Search for the cell housing the specified text and yield its [X, Y] center coordinate. 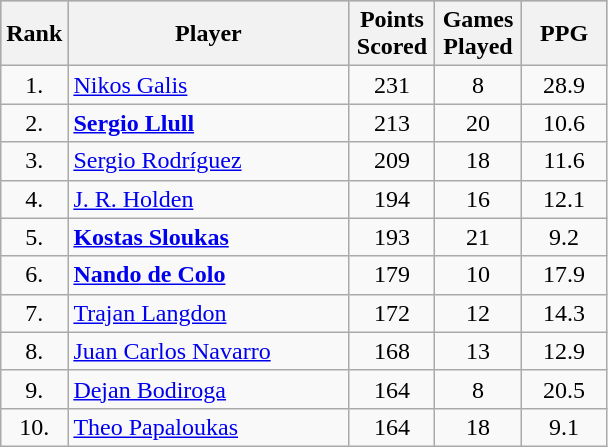
21 [478, 237]
Kostas Sloukas [208, 237]
172 [392, 313]
12.1 [564, 199]
12.9 [564, 351]
Trajan Langdon [208, 313]
7. [34, 313]
213 [392, 123]
6. [34, 275]
Juan Carlos Navarro [208, 351]
20.5 [564, 389]
Points Scored [392, 34]
Theo Papaloukas [208, 427]
8. [34, 351]
17.9 [564, 275]
179 [392, 275]
10 [478, 275]
2. [34, 123]
9. [34, 389]
Rank [34, 34]
J. R. Holden [208, 199]
10. [34, 427]
28.9 [564, 85]
12 [478, 313]
11.6 [564, 161]
Player [208, 34]
Nando de Colo [208, 275]
16 [478, 199]
10.6 [564, 123]
9.1 [564, 427]
193 [392, 237]
168 [392, 351]
5. [34, 237]
Nikos Galis [208, 85]
209 [392, 161]
Dejan Bodiroga [208, 389]
PPG [564, 34]
194 [392, 199]
4. [34, 199]
Sergio Llull [208, 123]
20 [478, 123]
231 [392, 85]
3. [34, 161]
1. [34, 85]
Sergio Rodríguez [208, 161]
14.3 [564, 313]
9.2 [564, 237]
Games Played [478, 34]
13 [478, 351]
